Capture the cell that displays the provided text and extract its (x, y) central coordinate. 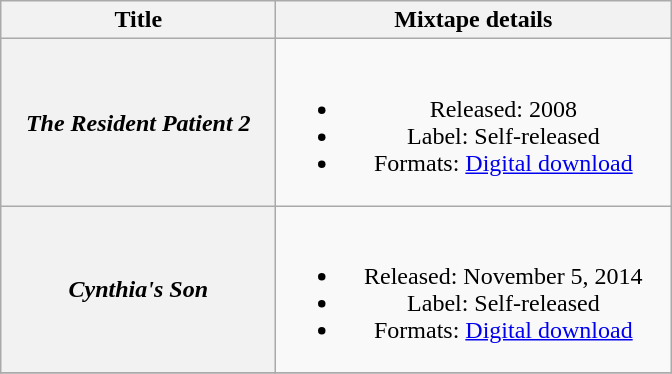
Mixtape details (474, 20)
Title (138, 20)
Cynthia's Son (138, 290)
Released: November 5, 2014Label: Self-releasedFormats: Digital download (474, 290)
Released: 2008Label: Self-releasedFormats: Digital download (474, 122)
The Resident Patient 2 (138, 122)
